Capture the cell that displays the provided text and extract its (x, y) central coordinate. 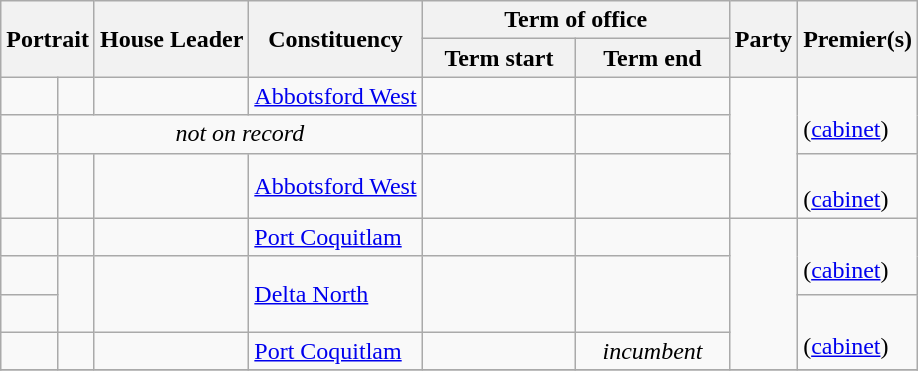
House Leader (171, 39)
not on record (240, 134)
Term end (653, 58)
Delta North (336, 294)
Term start (499, 58)
Term of office (576, 20)
Premier(s) (858, 39)
Constituency (336, 39)
Portrait (48, 39)
incumbent (653, 351)
Party (763, 39)
